For the text-containing cell, return its midpoint in (X, Y) coordinate format. 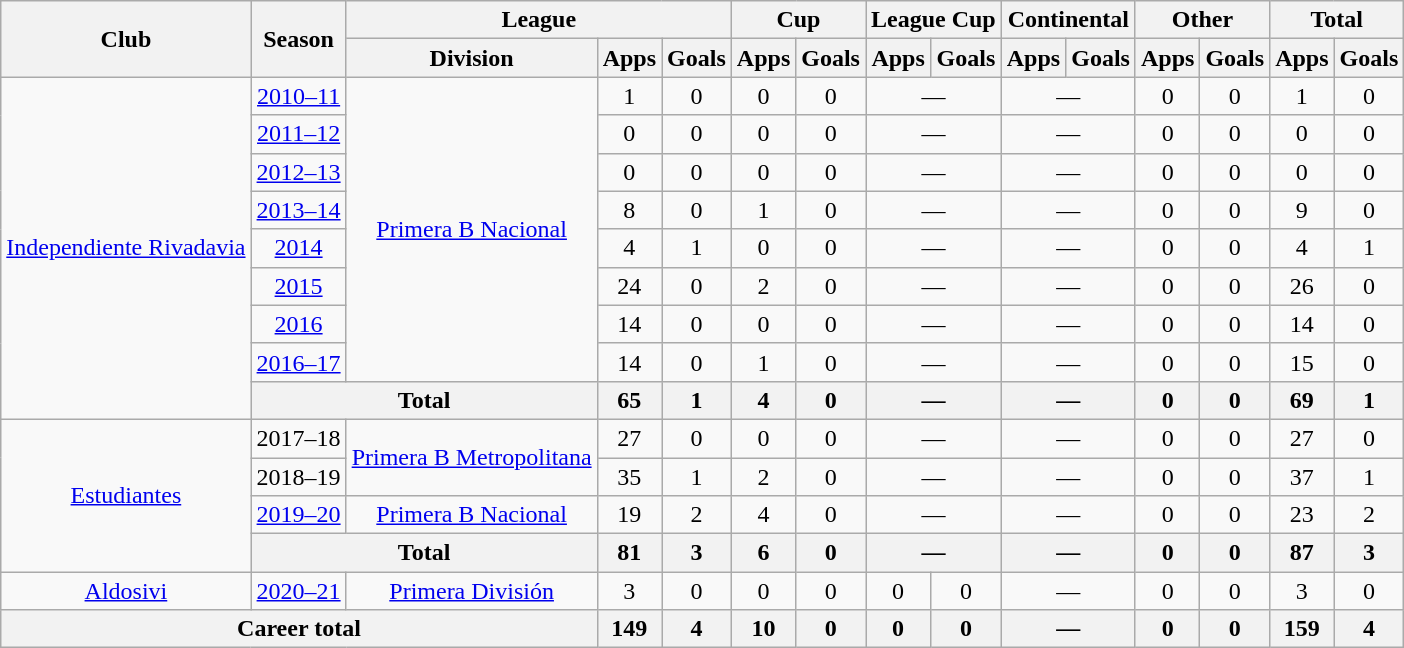
9 (1302, 210)
24 (629, 286)
69 (1302, 400)
2016–17 (298, 362)
Division (472, 58)
37 (1302, 477)
Other (1202, 20)
8 (629, 210)
Season (298, 39)
6 (763, 553)
2020–21 (298, 591)
23 (1302, 515)
10 (763, 629)
Club (126, 39)
2012–13 (298, 172)
Estudiantes (126, 495)
Aldosivi (126, 591)
2019–20 (298, 515)
2018–19 (298, 477)
Primera División (472, 591)
149 (629, 629)
19 (629, 515)
15 (1302, 362)
2010–11 (298, 96)
87 (1302, 553)
Career total (299, 629)
Continental (1068, 20)
2016 (298, 324)
Primera B Metropolitana (472, 457)
26 (1302, 286)
2013–14 (298, 210)
2015 (298, 286)
159 (1302, 629)
2017–18 (298, 438)
Cup (798, 20)
2011–12 (298, 134)
League Cup (934, 20)
35 (629, 477)
65 (629, 400)
Independiente Rivadavia (126, 248)
League (538, 20)
2014 (298, 248)
81 (629, 553)
